Search for the cell housing the specified text and yield its [X, Y] center coordinate. 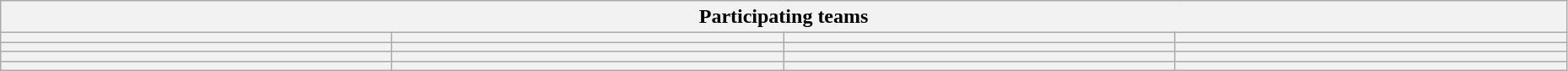
Participating teams [784, 17]
